From the cell containing the given text, extract its center point as (X, Y) coordinate. 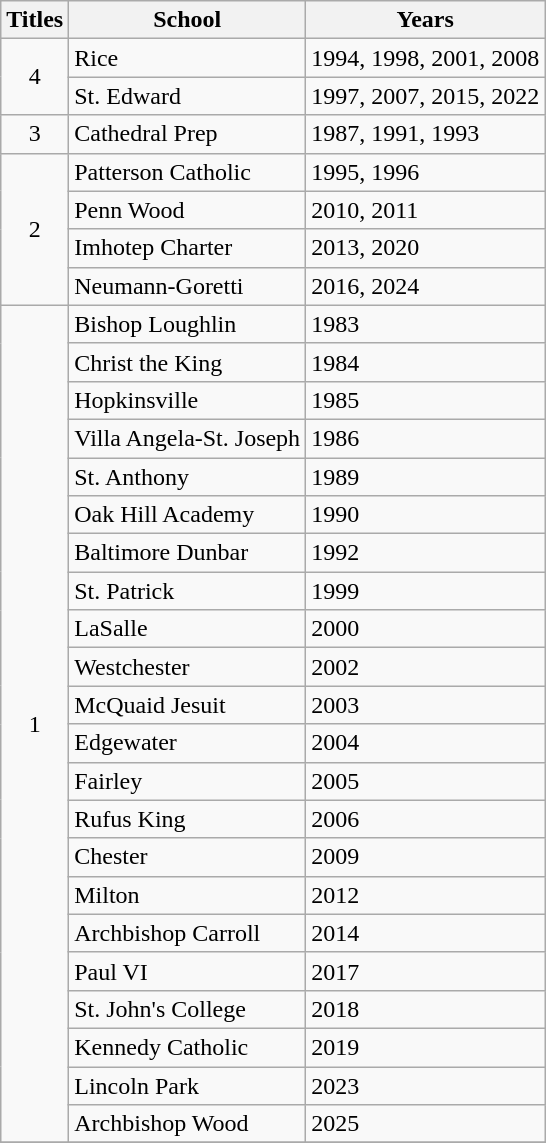
Hopkinsville (188, 400)
1992 (426, 553)
Paul VI (188, 971)
Kennedy Catholic (188, 1047)
LaSalle (188, 629)
1983 (426, 324)
2012 (426, 895)
2004 (426, 743)
2010, 2011 (426, 210)
4 (35, 77)
2005 (426, 781)
1 (35, 724)
Baltimore Dunbar (188, 553)
Chester (188, 857)
Bishop Loughlin (188, 324)
Milton (188, 895)
Archbishop Carroll (188, 933)
Christ the King (188, 362)
3 (35, 134)
2013, 2020 (426, 248)
Patterson Catholic (188, 172)
Cathedral Prep (188, 134)
2025 (426, 1124)
2014 (426, 933)
Lincoln Park (188, 1085)
2019 (426, 1047)
1984 (426, 362)
Villa Angela-St. Joseph (188, 438)
Neumann-Goretti (188, 286)
2018 (426, 1009)
Rufus King (188, 819)
2000 (426, 629)
1997, 2007, 2015, 2022 (426, 96)
1994, 1998, 2001, 2008 (426, 58)
1985 (426, 400)
Edgewater (188, 743)
2017 (426, 971)
Archbishop Wood (188, 1124)
Penn Wood (188, 210)
1995, 1996 (426, 172)
School (188, 20)
Imhotep Charter (188, 248)
Years (426, 20)
McQuaid Jesuit (188, 705)
2009 (426, 857)
1986 (426, 438)
Fairley (188, 781)
2006 (426, 819)
Titles (35, 20)
2023 (426, 1085)
St. Anthony (188, 477)
St. Edward (188, 96)
St. John's College (188, 1009)
1990 (426, 515)
Rice (188, 58)
2 (35, 229)
Oak Hill Academy (188, 515)
Westchester (188, 667)
1999 (426, 591)
1987, 1991, 1993 (426, 134)
2016, 2024 (426, 286)
2002 (426, 667)
1989 (426, 477)
St. Patrick (188, 591)
2003 (426, 705)
